For the text-containing cell, return its midpoint in [x, y] coordinate format. 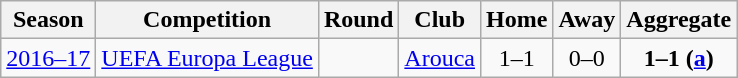
1–1 (a) [679, 58]
Away [587, 20]
0–0 [587, 58]
Club [440, 20]
Season [48, 20]
Arouca [440, 58]
Round [358, 20]
1–1 [517, 58]
2016–17 [48, 58]
UEFA Europa League [208, 58]
Competition [208, 20]
Aggregate [679, 20]
Home [517, 20]
